Detect which cell encompasses the target text, then output its (X, Y) center coordinate. 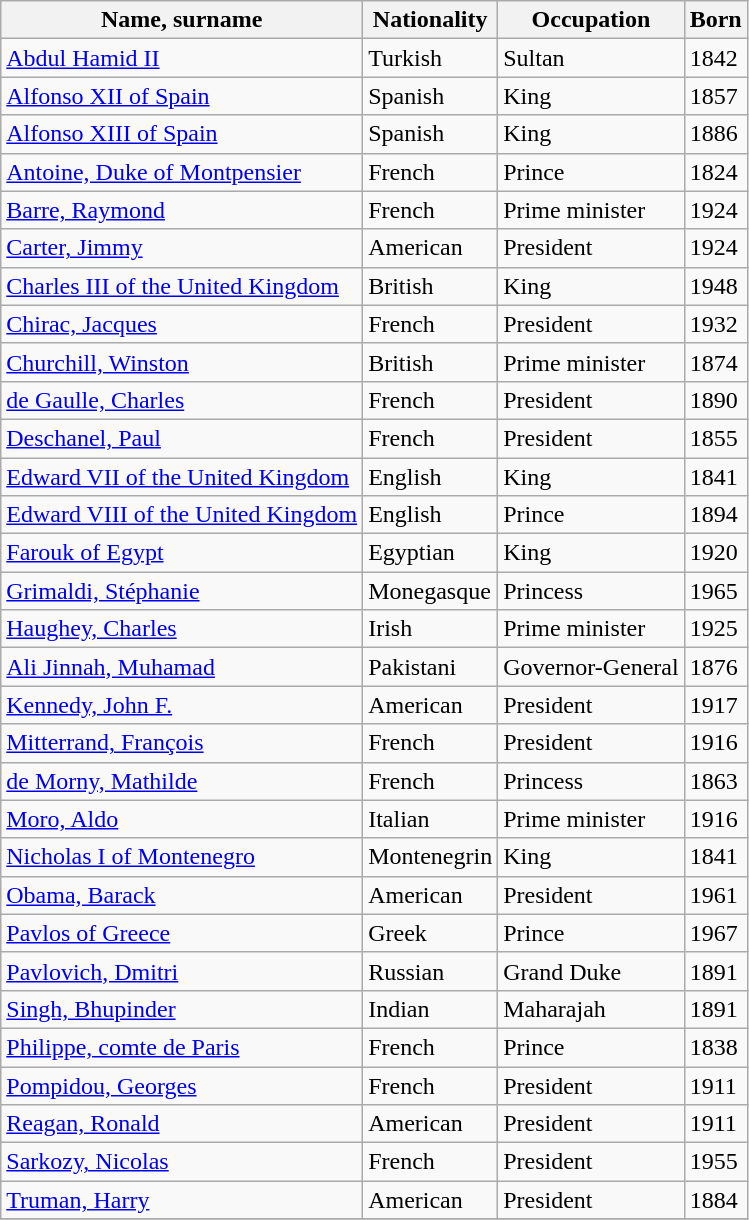
1884 (716, 1200)
Sultan (591, 58)
1961 (716, 895)
1965 (716, 591)
Italian (430, 819)
Farouk of Egypt (182, 553)
Charles III of the United Kingdom (182, 286)
Egyptian (430, 553)
Churchill, Winston (182, 362)
Alfonso XIII of Spain (182, 134)
1855 (716, 438)
1857 (716, 96)
1948 (716, 286)
Greek (430, 933)
Deschanel, Paul (182, 438)
1886 (716, 134)
Chirac, Jacques (182, 324)
Born (716, 20)
Truman, Harry (182, 1200)
Singh, Bhupinder (182, 1009)
1955 (716, 1162)
Nicholas I of Montenegro (182, 857)
1920 (716, 553)
Edward VII of the United Kingdom (182, 477)
Antoine, Duke of Montpensier (182, 172)
1932 (716, 324)
Pakistani (430, 667)
Irish (430, 629)
Obama, Barack (182, 895)
Carter, Jimmy (182, 248)
Pompidou, Georges (182, 1085)
Montenegrin (430, 857)
1967 (716, 933)
1863 (716, 781)
1925 (716, 629)
Name, surname (182, 20)
Indian (430, 1009)
1824 (716, 172)
Nationality (430, 20)
Abdul Hamid II (182, 58)
Philippe, comte de Paris (182, 1047)
1890 (716, 400)
1838 (716, 1047)
1874 (716, 362)
Occupation (591, 20)
Monegasque (430, 591)
1894 (716, 515)
Edward VIII of the United Kingdom (182, 515)
Mitterrand, François (182, 743)
Grand Duke (591, 971)
de Morny, Mathilde (182, 781)
1917 (716, 705)
Pavlos of Greece (182, 933)
1842 (716, 58)
Alfonso XII of Spain (182, 96)
Reagan, Ronald (182, 1124)
1876 (716, 667)
Ali Jinnah, Muhamad (182, 667)
Moro, Aldo (182, 819)
Maharajah (591, 1009)
de Gaulle, Charles (182, 400)
Haughey, Charles (182, 629)
Turkish (430, 58)
Kennedy, John F. (182, 705)
Grimaldi, Stéphanie (182, 591)
Governor-General (591, 667)
Sarkozy, Nicolas (182, 1162)
Pavlovich, Dmitri (182, 971)
Barre, Raymond (182, 210)
Russian (430, 971)
